Locate the cell with the specified text and output its [X, Y] center coordinate. 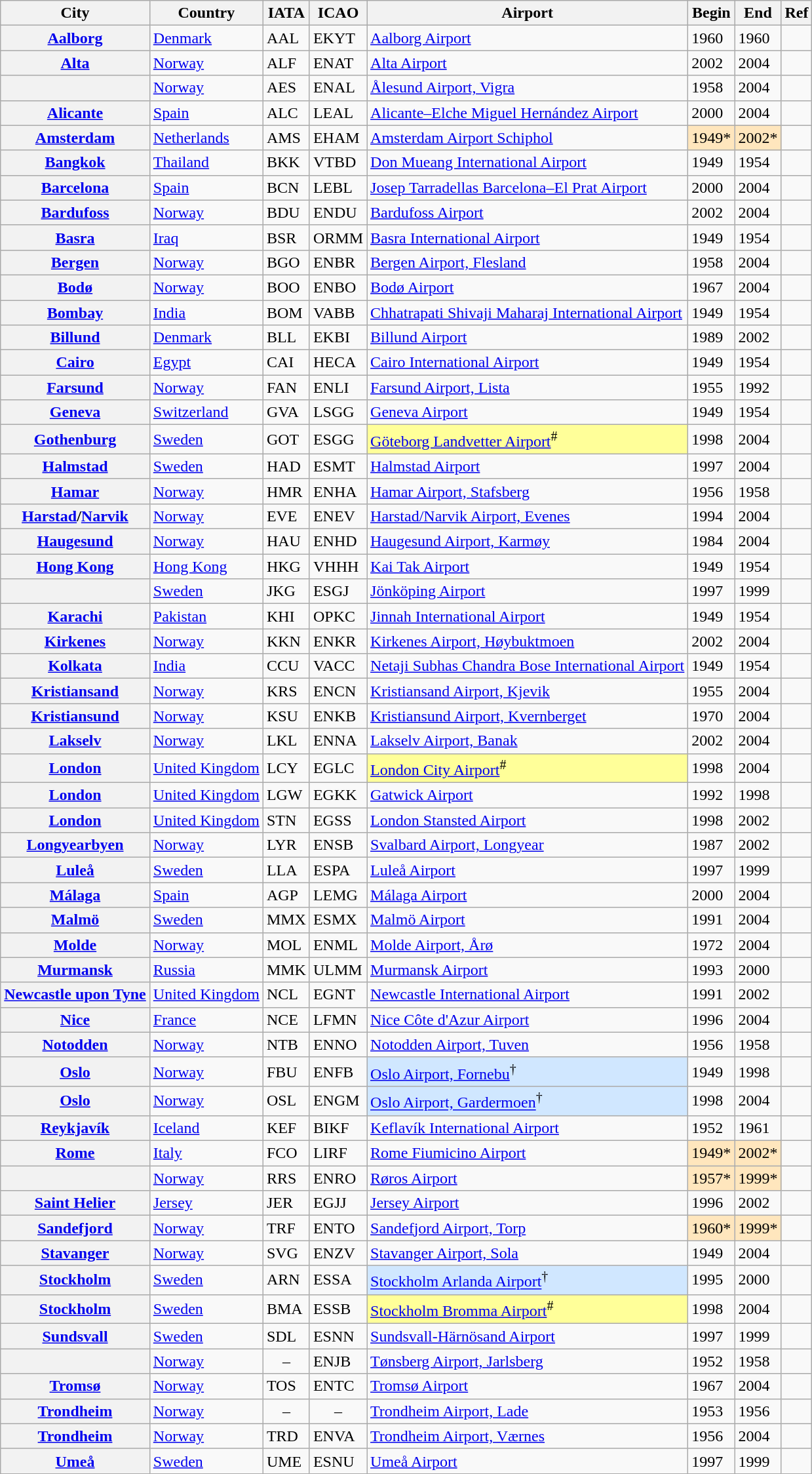
HAD [286, 466]
Haugesund [75, 542]
Tromsø [75, 1386]
KEF [286, 1128]
FAN [286, 388]
1995 [712, 1280]
Málaga Airport [528, 895]
EKYT [338, 38]
ENCN [338, 691]
Jersey [206, 1203]
BMA [286, 1309]
1960* [712, 1228]
Molde Airport, Årø [528, 945]
KHI [286, 616]
Cairo [75, 363]
BDU [286, 212]
Luleå [75, 870]
Kirkenes Airport, Høybuktmoen [528, 641]
ESNN [338, 1336]
Halmstad [75, 466]
VTBD [338, 163]
LGW [286, 795]
Haugesund Airport, Karmøy [528, 542]
CAI [286, 363]
Notodden Airport, Tuven [528, 1045]
Kristiansand Airport, Kjevik [528, 691]
ESSA [338, 1280]
Sundsvall-Härnösand Airport [528, 1336]
Basra International Airport [528, 237]
ESNU [338, 1461]
EGJJ [338, 1203]
Bergen Airport, Flesland [528, 262]
ENNA [338, 741]
Karachi [75, 616]
Murmansk Airport [528, 970]
FCO [286, 1153]
ESSB [338, 1309]
End [758, 13]
1961 [758, 1128]
1972 [712, 945]
BCN [286, 188]
Newcastle upon Tyne [75, 995]
Kolkata [75, 666]
Josep Tarradellas Barcelona–El Prat Airport [528, 188]
EGKK [338, 795]
KKN [286, 641]
ESGJ [338, 591]
LKL [286, 741]
ENBR [338, 262]
TOS [286, 1386]
AMS [286, 138]
Lakselv [75, 741]
HKG [286, 567]
Aalborg [75, 38]
LEAL [338, 113]
Italy [206, 1153]
BGO [286, 262]
LSGG [338, 412]
ENAT [338, 63]
ENML [338, 945]
Alta Airport [528, 63]
TRD [286, 1436]
Netaji Subhas Chandra Bose International Airport [528, 666]
HMR [286, 491]
Bardufoss [75, 212]
Gothenburg [75, 439]
1993 [712, 970]
Russia [206, 970]
EGSS [338, 820]
Rome Fiumicino Airport [528, 1153]
ENFB [338, 1071]
BSR [286, 237]
Stockholm Arlanda Airport† [528, 1280]
VACC [338, 666]
Malmö Airport [528, 920]
Stavanger [75, 1253]
SVG [286, 1253]
1984 [712, 542]
Notodden [75, 1045]
GOT [286, 439]
Tromsø Airport [528, 1386]
HAU [286, 542]
Tønsberg Airport, Jarlsberg [528, 1361]
STN [286, 820]
Alicante [75, 113]
1957* [712, 1178]
AAL [286, 38]
MOL [286, 945]
IATA [286, 13]
Luleå Airport [528, 870]
Oslo Airport, Fornebu† [528, 1071]
Ref [797, 13]
Lakselv Airport, Banak [528, 741]
Netherlands [206, 138]
Billund [75, 338]
ESMX [338, 920]
Cairo International Airport [528, 363]
JER [286, 1203]
Sundsvall [75, 1336]
Geneva Airport [528, 412]
ENVA [338, 1436]
ENKR [338, 641]
UME [286, 1461]
Don Mueang International Airport [528, 163]
London City Airport# [528, 768]
ESMT [338, 466]
London Stansted Airport [528, 820]
Iraq [206, 237]
ENBO [338, 287]
BKK [286, 163]
ENHA [338, 491]
Molde [75, 945]
ENJB [338, 1361]
EGNT [338, 995]
Gatwick Airport [528, 795]
ENEV [338, 516]
ESGG [338, 439]
MMK [286, 970]
SDL [286, 1336]
Bodø Airport [528, 287]
EHAM [338, 138]
Murmansk [75, 970]
Begin [712, 13]
Switzerland [206, 412]
Trondheim Airport, Lade [528, 1411]
JKG [286, 591]
LIRF [338, 1153]
LCY [286, 768]
CCU [286, 666]
LYR [286, 845]
ULMM [338, 970]
TRF [286, 1228]
Nice [75, 1020]
FBU [286, 1071]
ESPA [338, 870]
VABB [338, 313]
Málaga [75, 895]
BIKF [338, 1128]
Newcastle International Airport [528, 995]
Amsterdam [75, 138]
ENNO [338, 1045]
Umeå [75, 1461]
Kirkenes [75, 641]
Farsund Airport, Lista [528, 388]
ENHD [338, 542]
Jinnah International Airport [528, 616]
Sandefjord Airport, Torp [528, 1228]
Kristiansand [75, 691]
1994 [712, 516]
Keflavík International Airport [528, 1128]
NCL [286, 995]
Bodø [75, 287]
Nice Côte d'Azur Airport [528, 1020]
KSU [286, 716]
ARN [286, 1280]
Alta [75, 63]
Geneva [75, 412]
Farsund [75, 388]
ORMM [338, 237]
Hamar [75, 491]
NTB [286, 1045]
KRS [286, 691]
BOO [286, 287]
ENSB [338, 845]
Svalbard Airport, Longyear [528, 845]
1989 [712, 338]
Jersey Airport [528, 1203]
ENLI [338, 388]
GVA [286, 412]
AES [286, 88]
ICAO [338, 13]
1987 [712, 845]
Airport [528, 13]
LLA [286, 870]
Oslo Airport, Gardermoen† [528, 1102]
Kristiansund [75, 716]
City [75, 13]
Billund Airport [528, 338]
Jönköping Airport [528, 591]
Amsterdam Airport Schiphol [528, 138]
Longyearbyen [75, 845]
Stavanger Airport, Sola [528, 1253]
ENKB [338, 716]
Kai Tak Airport [528, 567]
ENZV [338, 1253]
Halmstad Airport [528, 466]
Bardufoss Airport [528, 212]
RRS [286, 1178]
ENAL [338, 88]
Basra [75, 237]
ENRO [338, 1178]
ALF [286, 63]
1953 [712, 1411]
Egypt [206, 363]
France [206, 1020]
Malmö [75, 920]
EVE [286, 516]
Barcelona [75, 188]
OPKC [338, 616]
Kristiansund Airport, Kvernberget [528, 716]
ENTO [338, 1228]
ALC [286, 113]
Country [206, 13]
Rome [75, 1153]
Saint Helier [75, 1203]
Chhatrapati Shivaji Maharaj International Airport [528, 313]
Umeå Airport [528, 1461]
Bombay [75, 313]
BLL [286, 338]
Bangkok [75, 163]
Sandefjord [75, 1228]
Thailand [206, 163]
MMX [286, 920]
Reykjavík [75, 1128]
Trondheim Airport, Værnes [528, 1436]
EGLC [338, 768]
ENTC [338, 1386]
Göteborg Landvetter Airport# [528, 439]
Røros Airport [528, 1178]
Aalborg Airport [528, 38]
Pakistan [206, 616]
ENGM [338, 1102]
ENDU [338, 212]
Bergen [75, 262]
VHHH [338, 567]
LEBL [338, 188]
AGP [286, 895]
OSL [286, 1102]
Alicante–Elche Miguel Hernández Airport [528, 113]
HECA [338, 363]
EKBI [338, 338]
Harstad/Narvik [75, 516]
LEMG [338, 895]
LFMN [338, 1020]
BOM [286, 313]
NCE [286, 1020]
Ålesund Airport, Vigra [528, 88]
Iceland [206, 1128]
Harstad/Narvik Airport, Evenes [528, 516]
1970 [712, 716]
Hamar Airport, Stafsberg [528, 491]
Stockholm Bromma Airport# [528, 1309]
